For the text-containing cell, return its midpoint in [X, Y] coordinate format. 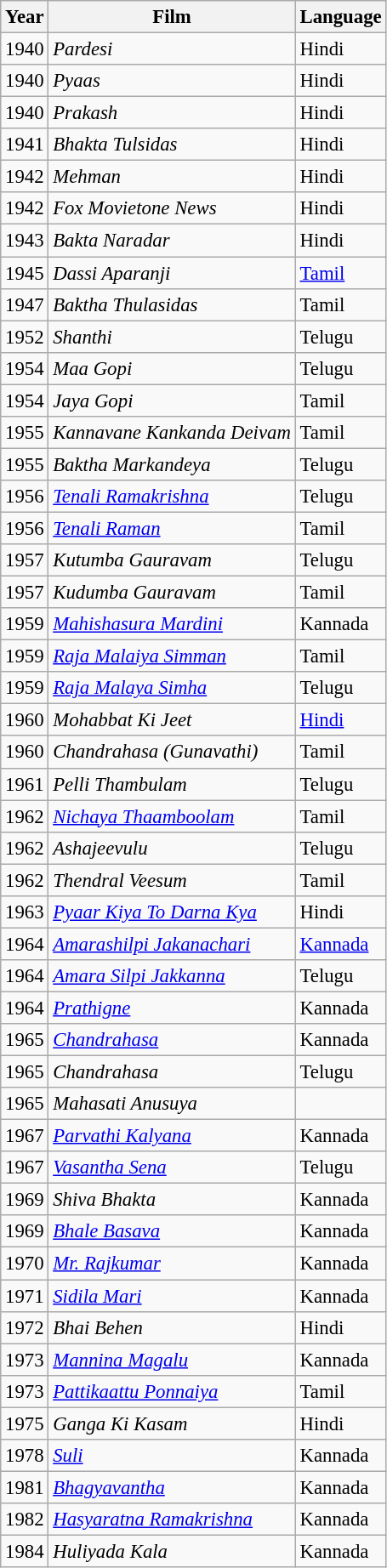
Mohabbat Ki Jeet [172, 720]
Bhai Behen [172, 1327]
1971 [25, 1296]
Baktha Markandeya [172, 464]
Mannina Magalu [172, 1360]
Pyaar Kiya To Darna Kya [172, 912]
Jaya Gopi [172, 401]
Amara Silpi Jakkanna [172, 976]
Parvathi Kalyana [172, 1136]
Pyaas [172, 81]
Shiva Bhakta [172, 1200]
Pelli Thambulam [172, 784]
Bakta Naradar [172, 241]
Year [25, 17]
1970 [25, 1264]
Chandrahasa (Gunavathi) [172, 753]
1952 [25, 337]
Mahasati Anusuya [172, 1104]
Suli [172, 1456]
Ganga Ki Kasam [172, 1423]
1941 [25, 145]
Raja Malaya Simha [172, 688]
Fox Movietone News [172, 208]
Pardesi [172, 49]
1963 [25, 912]
1972 [25, 1327]
Prakash [172, 113]
Kannavane Kankanda Deivam [172, 433]
Kutumba Gauravam [172, 560]
Nichaya Thaamboolam [172, 816]
Mahishasura Mardini [172, 624]
Raja Malaiya Simman [172, 656]
Tenali Ramakrishna [172, 497]
Thendral Veesum [172, 880]
Ashajeevulu [172, 848]
Mr. Rajkumar [172, 1264]
Film [172, 17]
1943 [25, 241]
Prathigne [172, 1008]
Vasantha Sena [172, 1167]
Dassi Aparanji [172, 273]
Kudumba Gauravam [172, 593]
1945 [25, 273]
Hasyaratna Ramakrishna [172, 1520]
Language [340, 17]
Huliyada Kala [172, 1551]
1978 [25, 1456]
Maa Gopi [172, 368]
1984 [25, 1551]
Bhakta Tulsidas [172, 145]
Amarashilpi Jakanachari [172, 944]
Sidila Mari [172, 1296]
1982 [25, 1520]
1975 [25, 1423]
1961 [25, 784]
1947 [25, 304]
Pattikaattu Ponnaiya [172, 1391]
Bhagyavantha [172, 1487]
Shanthi [172, 337]
Bhale Basava [172, 1232]
Baktha Thulasidas [172, 304]
Mehman [172, 177]
Tenali Raman [172, 528]
1981 [25, 1487]
